From the cell containing the given text, extract its center point as [x, y] coordinate. 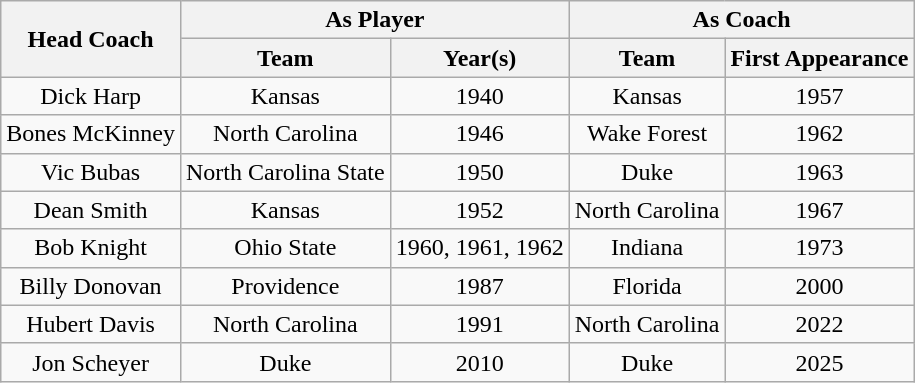
Bones McKinney [91, 134]
Dean Smith [91, 210]
Florida [647, 286]
First Appearance [820, 58]
As Coach [742, 20]
1967 [820, 210]
1991 [480, 324]
2025 [820, 362]
2010 [480, 362]
1952 [480, 210]
1962 [820, 134]
North Carolina State [285, 172]
Dick Harp [91, 96]
Vic Bubas [91, 172]
2022 [820, 324]
1946 [480, 134]
Providence [285, 286]
Ohio State [285, 248]
Indiana [647, 248]
1950 [480, 172]
1987 [480, 286]
Head Coach [91, 39]
1940 [480, 96]
Year(s) [480, 58]
Wake Forest [647, 134]
1960, 1961, 1962 [480, 248]
2000 [820, 286]
Bob Knight [91, 248]
Billy Donovan [91, 286]
1957 [820, 96]
As Player [374, 20]
1973 [820, 248]
Hubert Davis [91, 324]
Jon Scheyer [91, 362]
1963 [820, 172]
